Search for the cell housing the specified text and yield its [x, y] center coordinate. 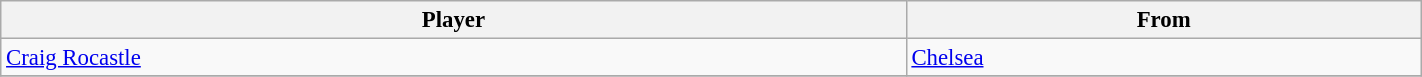
Player [454, 20]
Chelsea [1164, 58]
Craig Rocastle [454, 58]
From [1164, 20]
